Identify which cell holds the provided text, then report its (X, Y) central coordinate. 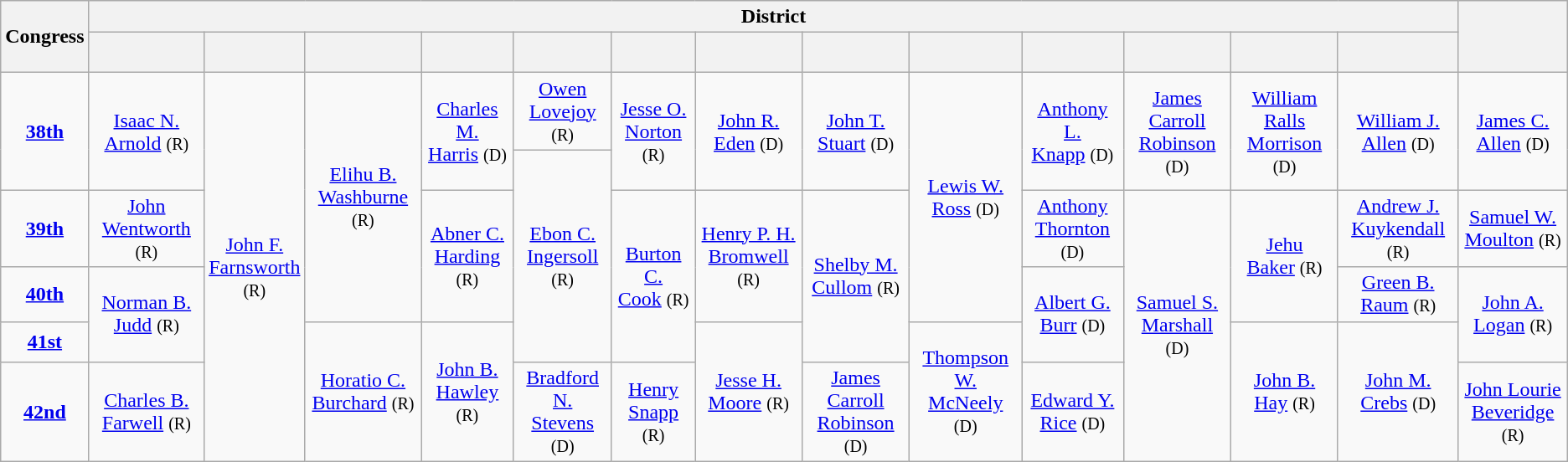
Jesse O.Norton (R) (653, 131)
42nd (45, 412)
Charles B.Farwell (R) (147, 412)
John B.Hawley (R) (467, 392)
Shelby M.Cullom (R) (856, 276)
OwenLovejoy (R) (563, 111)
39th (45, 228)
James C.Allen (D) (1513, 131)
Samuel W.Moulton (R) (1513, 228)
Henry P. H.Bromwell (R) (749, 256)
Norman B.Judd (R) (147, 315)
Bradford N.Stevens (D) (563, 412)
Samuel S.Marshall (D) (1178, 326)
John LourieBeveridge (R) (1513, 412)
Edward Y.Rice (D) (1073, 412)
John M.Crebs (D) (1397, 392)
Abner C.Harding (R) (467, 256)
Andrew J.Kuykendall (R) (1397, 228)
District (774, 17)
Congress (45, 37)
Charles M.Harris (D) (467, 131)
Ebon C.Ingersoll (R) (563, 256)
AnthonyThornton (D) (1073, 228)
John T.Stuart (D) (856, 131)
Isaac N.Arnold (R) (147, 131)
Anthony L.Knapp (D) (1073, 131)
John R.Eden (D) (749, 131)
Elihu B.Washburne (R) (364, 198)
JohnWentworth (R) (147, 228)
John F.Farnsworth(R) (255, 267)
HenrySnapp (R) (653, 412)
41st (45, 341)
Horatio C.Burchard (R) (364, 392)
William J.Allen (D) (1397, 131)
38th (45, 131)
John A.Logan (R) (1513, 315)
Albert G.Burr (D) (1073, 315)
Jesse H.Moore (R) (749, 392)
Lewis W.Ross (D) (966, 198)
Green B.Raum (R) (1397, 295)
JehuBaker (R) (1285, 256)
William RallsMorrison (D) (1285, 131)
John B.Hay (R) (1285, 392)
Burton C.Cook (R) (653, 276)
Thompson W.McNeely (D) (966, 392)
40th (45, 295)
